Output the [X, Y] coordinate of the center of the cell containing the given text.  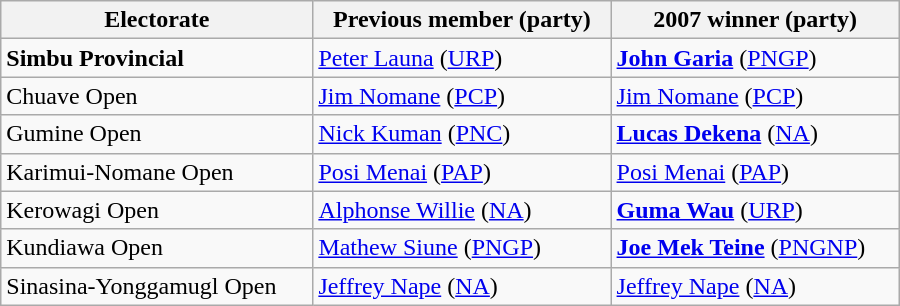
Gumine Open [157, 134]
Nick Kuman (PNC) [462, 134]
Kundiawa Open [157, 248]
Kerowagi Open [157, 210]
Lucas Dekena (NA) [755, 134]
Mathew Siune (PNGP) [462, 248]
Guma Wau (URP) [755, 210]
Sinasina-Yonggamugl Open [157, 286]
Alphonse Willie (NA) [462, 210]
Chuave Open [157, 96]
Electorate [157, 20]
Karimui-Nomane Open [157, 172]
Previous member (party) [462, 20]
John Garia (PNGP) [755, 58]
Peter Launa (URP) [462, 58]
2007 winner (party) [755, 20]
Simbu Provincial [157, 58]
Joe Mek Teine (PNGNP) [755, 248]
